Capture the cell that displays the provided text and extract its [X, Y] central coordinate. 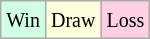
Loss [126, 20]
Draw [72, 20]
Win [24, 20]
